Output the (X, Y) coordinate of the center of the cell containing the given text.  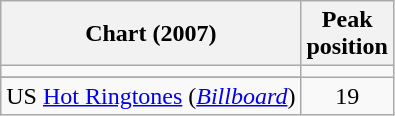
Peakposition (347, 34)
19 (347, 96)
US Hot Ringtones (Billboard) (151, 96)
Chart (2007) (151, 34)
